For the text-containing cell, return its midpoint in [X, Y] coordinate format. 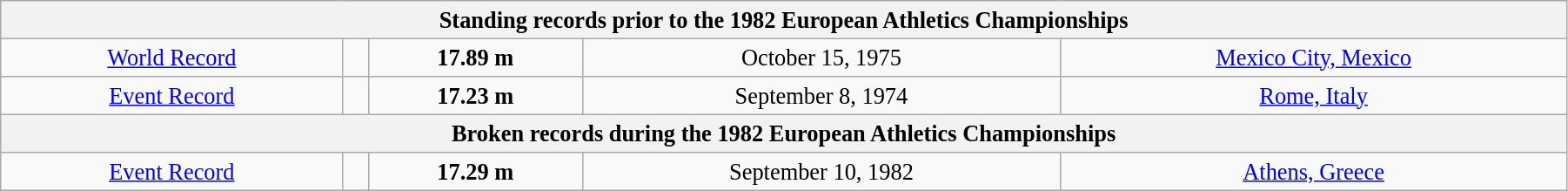
Broken records during the 1982 European Athletics Championships [784, 133]
World Record [172, 58]
September 8, 1974 [821, 95]
Rome, Italy [1314, 95]
September 10, 1982 [821, 172]
17.23 m [476, 95]
17.29 m [476, 172]
October 15, 1975 [821, 58]
Standing records prior to the 1982 European Athletics Championships [784, 19]
17.89 m [476, 58]
Mexico City, Mexico [1314, 58]
Athens, Greece [1314, 172]
